Output the [X, Y] coordinate of the center of the cell containing the given text.  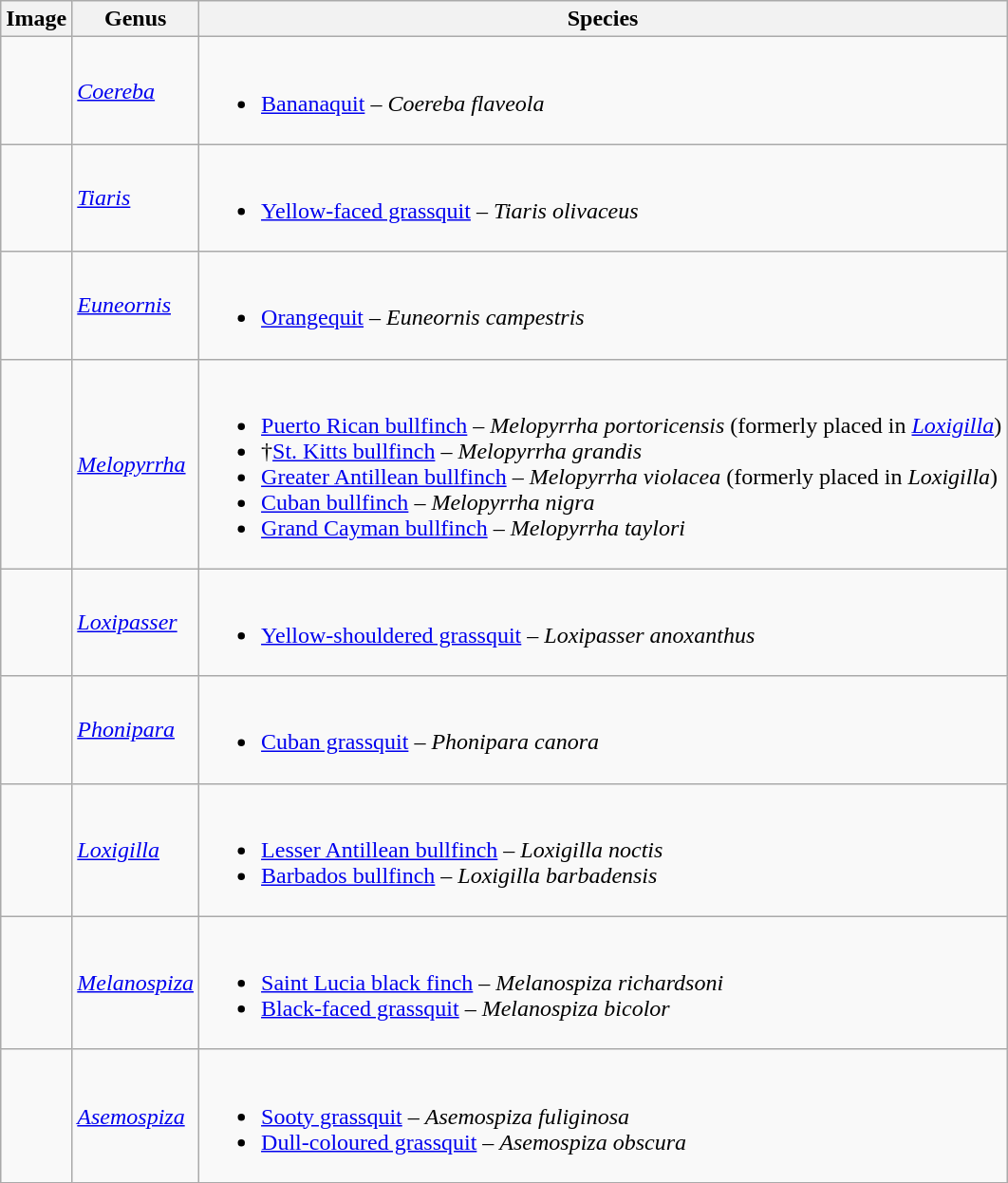
Melopyrrha [136, 463]
Coereba [136, 91]
Tiaris [136, 197]
Image [36, 19]
Orangequit – Euneornis campestris [604, 306]
Saint Lucia black finch – Melanospiza richardsoniBlack-faced grassquit – Melanospiza bicolor [604, 983]
Loxigilla [136, 850]
Genus [136, 19]
Euneornis [136, 306]
Sooty grassquit – Asemospiza fuliginosaDull-coloured grassquit – Asemospiza obscura [604, 1116]
Bananaquit – Coereba flaveola [604, 91]
Yellow-shouldered grassquit – Loxipasser anoxanthus [604, 623]
Melanospiza [136, 983]
Phonipara [136, 729]
Species [604, 19]
Lesser Antillean bullfinch – Loxigilla noctisBarbados bullfinch – Loxigilla barbadensis [604, 850]
Yellow-faced grassquit – Tiaris olivaceus [604, 197]
Loxipasser [136, 623]
Asemospiza [136, 1116]
Cuban grassquit – Phonipara canora [604, 729]
